Capture the cell that displays the provided text and extract its (X, Y) central coordinate. 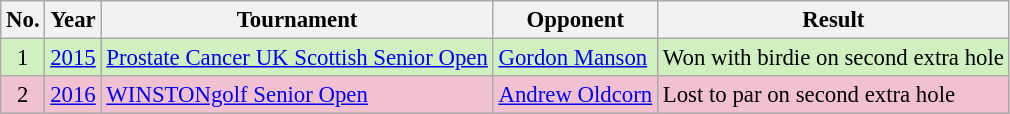
2016 (73, 95)
Opponent (575, 20)
Tournament (297, 20)
2 (23, 95)
Won with birdie on second extra hole (834, 58)
Andrew Oldcorn (575, 95)
Gordon Manson (575, 58)
Result (834, 20)
2015 (73, 58)
1 (23, 58)
No. (23, 20)
Lost to par on second extra hole (834, 95)
Prostate Cancer UK Scottish Senior Open (297, 58)
Year (73, 20)
WINSTONgolf Senior Open (297, 95)
